Output the [x, y] coordinate of the center of the cell containing the given text.  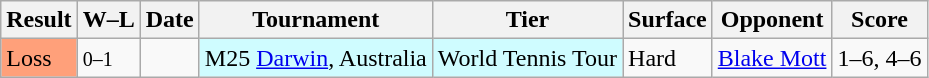
Surface [668, 20]
Hard [668, 58]
Loss [39, 58]
W–L [108, 20]
World Tennis Tour [527, 58]
Result [39, 20]
Date [170, 20]
Tier [527, 20]
1–6, 4–6 [880, 58]
Opponent [772, 20]
M25 Darwin, Australia [316, 58]
Tournament [316, 20]
0–1 [108, 58]
Blake Mott [772, 58]
Score [880, 20]
